Return (x, y) of the center of cell containing provided text 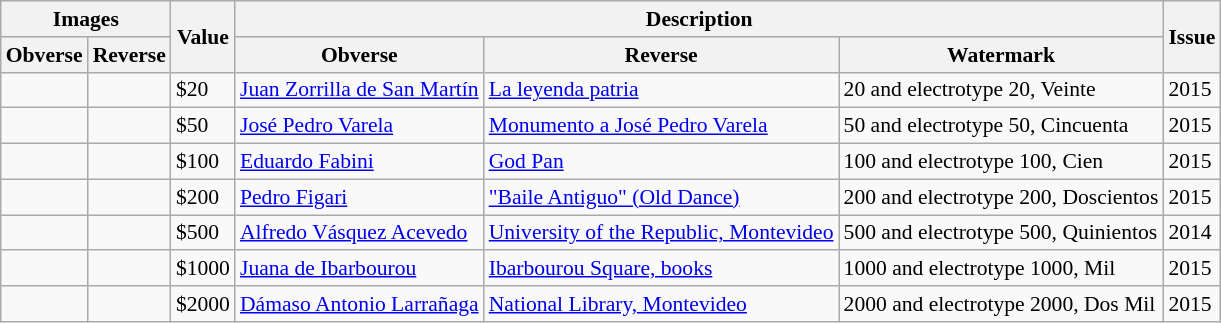
$500 (203, 233)
Value (203, 36)
Eduardo Fabini (360, 162)
José Pedro Varela (360, 126)
Watermark (1002, 55)
200 and electrotype 200, Doscientos (1002, 197)
"Baile Antiguo" (Old Dance) (662, 197)
$100 (203, 162)
20 and electrotype 20, Veinte (1002, 90)
1000 and electrotype 1000, Mil (1002, 269)
$1000 (203, 269)
Monumento a José Pedro Varela (662, 126)
Alfredo Vásquez Acevedo (360, 233)
University of the Republic, Montevideo (662, 233)
50 and electrotype 50, Cincuenta (1002, 126)
God Pan (662, 162)
Juana de Ibarbourou (360, 269)
$200 (203, 197)
2000 and electrotype 2000, Dos Mil (1002, 304)
Pedro Figari (360, 197)
Images (86, 19)
$2000 (203, 304)
100 and electrotype 100, Cien (1002, 162)
500 and electrotype 500, Quinientos (1002, 233)
Description (699, 19)
2014 (1192, 233)
Issue (1192, 36)
$20 (203, 90)
National Library, Montevideo (662, 304)
Dámaso Antonio Larrañaga (360, 304)
Ibarbourou Square, books (662, 269)
La leyenda patria (662, 90)
$50 (203, 126)
Juan Zorrilla de San Martín (360, 90)
